Identify which cell holds the provided text, then report its (X, Y) central coordinate. 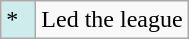
Led the league (112, 20)
* (18, 20)
